Return (x, y) of the center of cell containing provided text 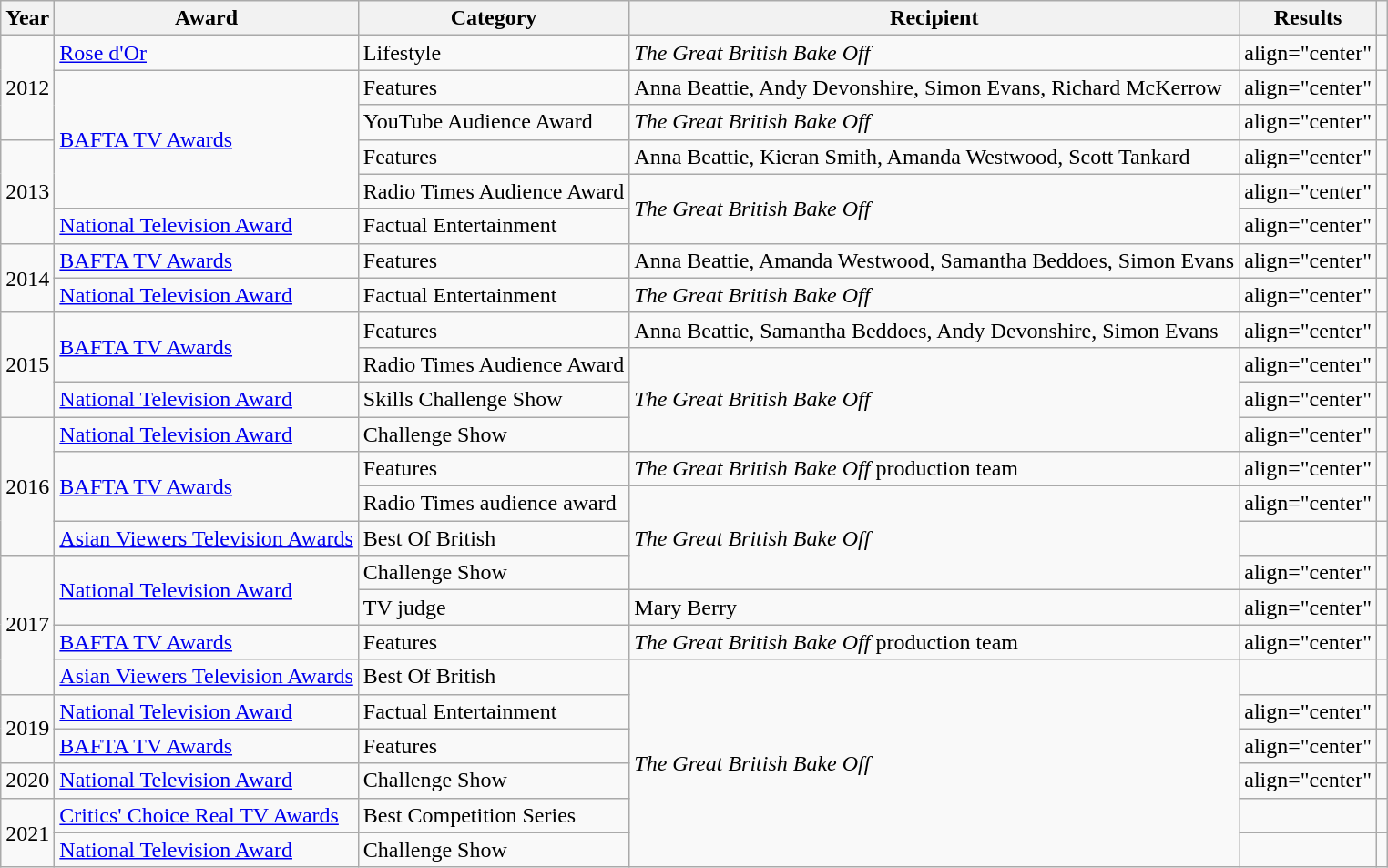
Results (1308, 18)
2017 (27, 625)
2014 (27, 278)
Anna Beattie, Kieran Smith, Amanda Westwood, Scott Tankard (934, 157)
2020 (27, 781)
Mary Berry (934, 608)
Anna Beattie, Andy Devonshire, Simon Evans, Richard McKerrow (934, 87)
TV judge (494, 608)
2016 (27, 486)
2012 (27, 87)
Best Competition Series (494, 815)
Category (494, 18)
Anna Beattie, Amanda Westwood, Samantha Beddoes, Simon Evans (934, 260)
2015 (27, 364)
Rose d'Or (206, 53)
Year (27, 18)
Anna Beattie, Samantha Beddoes, Andy Devonshire, Simon Evans (934, 330)
2013 (27, 191)
Radio Times audience award (494, 504)
Skills Challenge Show (494, 399)
2019 (27, 729)
Lifestyle (494, 53)
Recipient (934, 18)
Critics' Choice Real TV Awards (206, 815)
2021 (27, 832)
YouTube Audience Award (494, 122)
Award (206, 18)
